Output the (X, Y) coordinate of the center of the cell containing the given text.  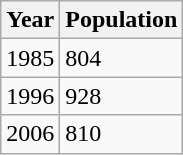
2006 (30, 134)
804 (122, 58)
1996 (30, 96)
1985 (30, 58)
Population (122, 20)
928 (122, 96)
810 (122, 134)
Year (30, 20)
